Determine the (x, y) coordinate at the center of the cell enclosing the given text.  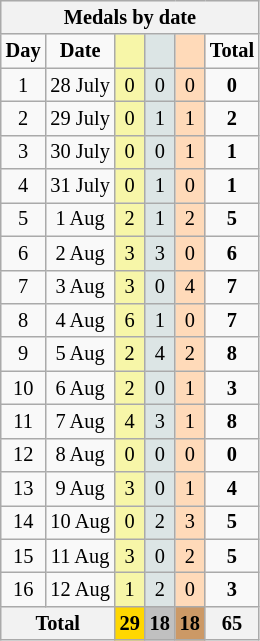
8 Aug (80, 455)
10 (24, 388)
11 Aug (80, 556)
Medals by date (130, 17)
9 Aug (80, 489)
1 Aug (80, 219)
16 (24, 589)
29 (130, 623)
12 Aug (80, 589)
10 Aug (80, 522)
14 (24, 522)
6 Aug (80, 388)
12 (24, 455)
11 (24, 421)
5 Aug (80, 354)
13 (24, 489)
Day (24, 51)
9 (24, 354)
4 Aug (80, 320)
65 (232, 623)
Date (80, 51)
3 Aug (80, 287)
30 July (80, 152)
7 Aug (80, 421)
28 July (80, 85)
15 (24, 556)
29 July (80, 118)
31 July (80, 186)
2 Aug (80, 253)
